Locate the cell with the specified text and output its (X, Y) center coordinate. 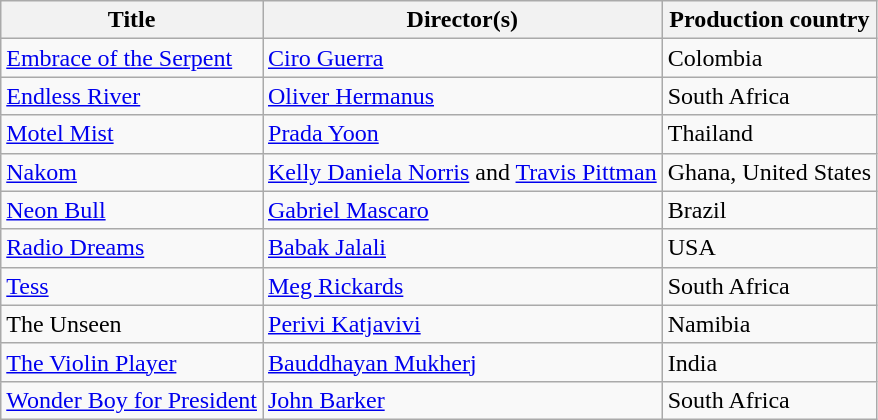
Embrace of the Serpent (132, 58)
The Violin Player (132, 362)
The Unseen (132, 324)
Director(s) (462, 20)
USA (769, 248)
Endless River (132, 96)
Namibia (769, 324)
Perivi Katjavivi (462, 324)
India (769, 362)
Tess (132, 286)
Brazil (769, 210)
Oliver Hermanus (462, 96)
Kelly Daniela Norris and Travis Pittman (462, 172)
Ghana, United States (769, 172)
Nakom (132, 172)
Ciro Guerra (462, 58)
Motel Mist (132, 134)
Babak Jalali (462, 248)
Thailand (769, 134)
Meg Rickards (462, 286)
Wonder Boy for President (132, 400)
Gabriel Mascaro (462, 210)
Radio Dreams (132, 248)
Prada Yoon (462, 134)
Title (132, 20)
Bauddhayan Mukherj (462, 362)
Production country (769, 20)
Neon Bull (132, 210)
Colombia (769, 58)
John Barker (462, 400)
